Return (x, y) of the center of cell containing provided text 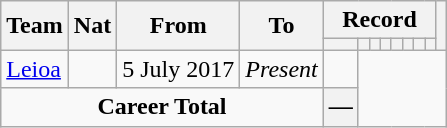
From (178, 26)
— (340, 107)
Present (282, 69)
Nat (92, 26)
Team (35, 26)
5 July 2017 (178, 69)
To (282, 26)
Leioa (35, 69)
Career Total (162, 107)
Record (379, 20)
